Find where the given text appears and provide that cell's center as [X, Y] coordinate. 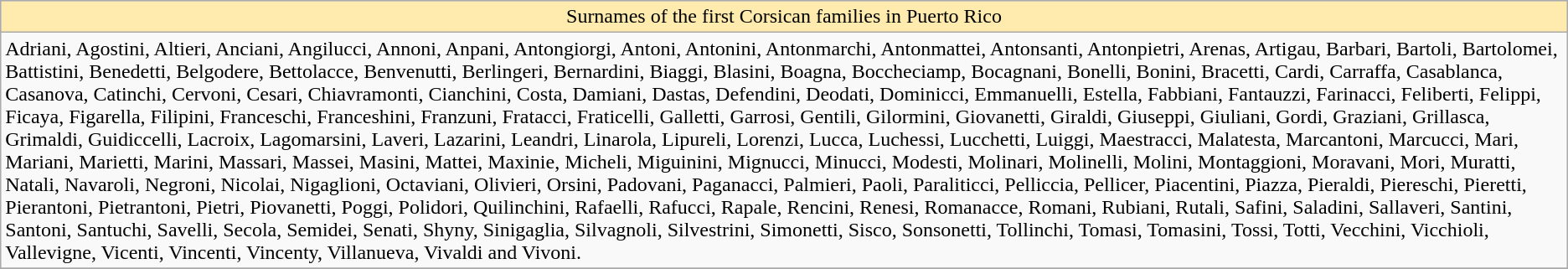
Surnames of the first Corsican families in Puerto Rico [784, 17]
